Scan for the cell matching the given text and deliver its [x, y] coordinate at center. 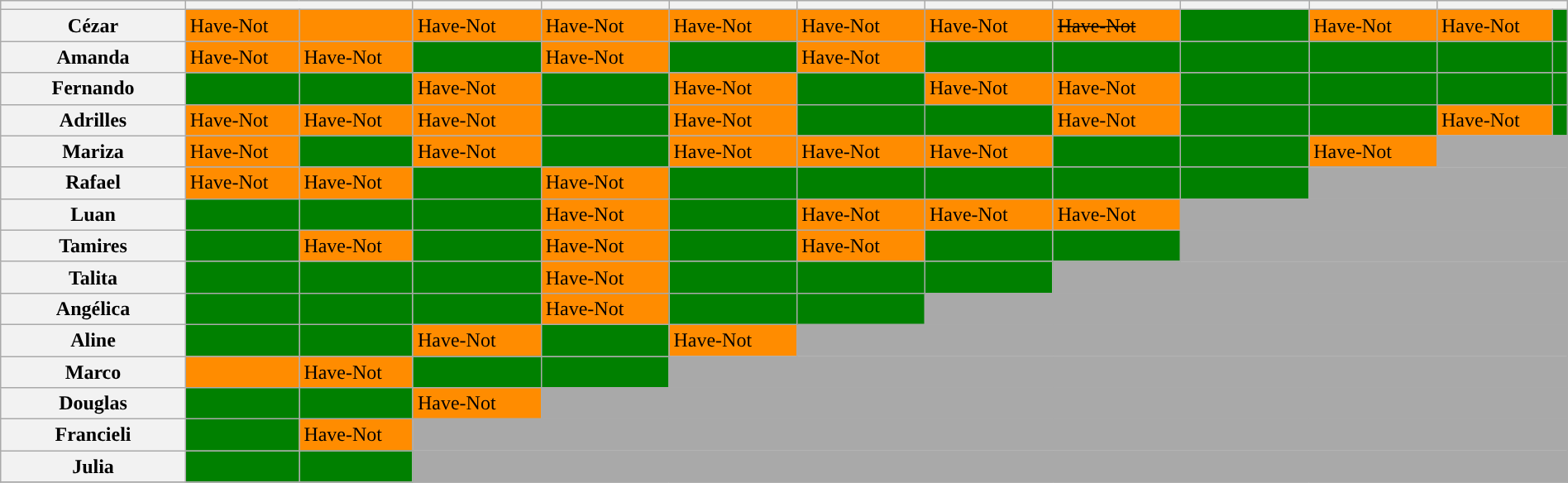
Amanda [93, 57]
Luan [93, 214]
Angélica [93, 308]
Marco [93, 371]
Douglas [93, 404]
Julia [93, 466]
Cézar [93, 26]
Fernando [93, 88]
Talita [93, 277]
Rafael [93, 183]
Tamires [93, 246]
Mariza [93, 151]
Adrilles [93, 120]
Francieli [93, 435]
Aline [93, 340]
